Search for the cell housing the specified text and yield its (X, Y) center coordinate. 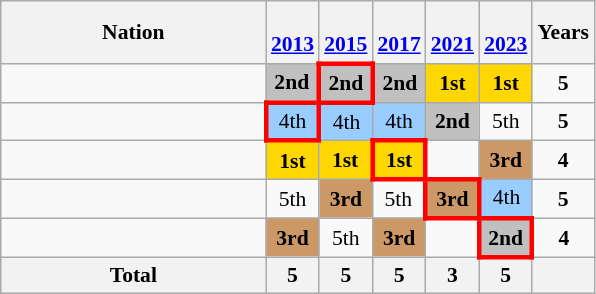
3 (452, 276)
2015 (346, 32)
2023 (506, 32)
Total (134, 276)
Nation (134, 32)
2017 (398, 32)
2021 (452, 32)
Years (563, 32)
2013 (292, 32)
